Find where the given text appears and provide that cell's center as [x, y] coordinate. 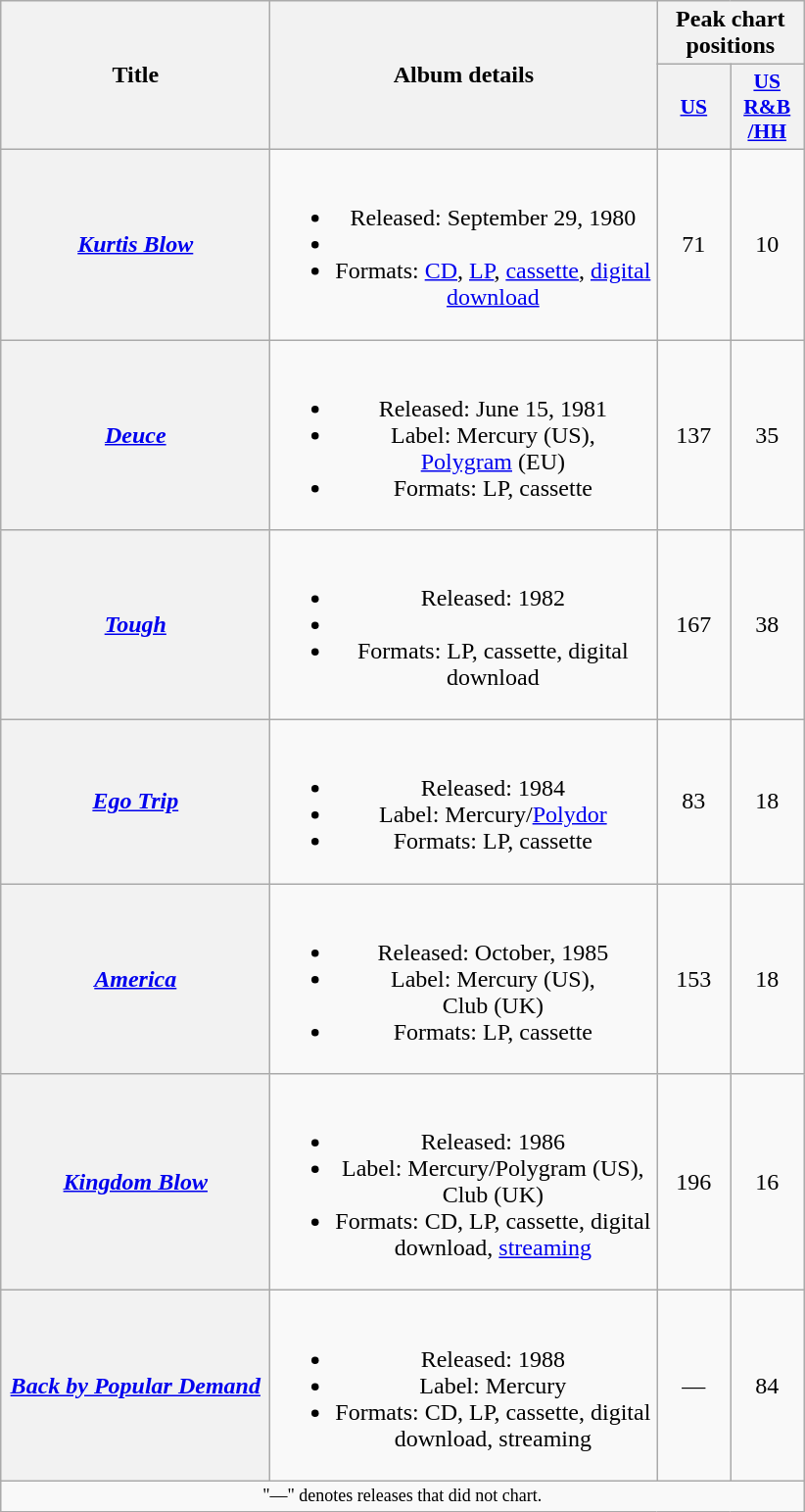
84 [768, 1386]
38 [768, 625]
Kurtis Blow [135, 244]
Deuce [135, 434]
83 [693, 802]
167 [693, 625]
Released: 1982Formats: LP, cassette, digital download [464, 625]
— [693, 1386]
US [693, 108]
196 [693, 1182]
Released: 1986Label: Mercury/Polygram (US),Club (UK)Formats: CD, LP, cassette, digital download, streaming [464, 1182]
Tough [135, 625]
71 [693, 244]
137 [693, 434]
10 [768, 244]
Released: September 29, 1980Formats: CD, LP, cassette, digital download [464, 244]
35 [768, 434]
Released: 1988Label: MercuryFormats: CD, LP, cassette, digital download, streaming [464, 1386]
16 [768, 1182]
USR&B/HH [768, 108]
Back by Popular Demand [135, 1386]
Released: June 15, 1981Label: Mercury (US),Polygram (EU)Formats: LP, cassette [464, 434]
153 [693, 979]
Released: 1984Label: Mercury/PolydorFormats: LP, cassette [464, 802]
"—" denotes releases that did not chart. [402, 1495]
Peak chart positions [731, 33]
Kingdom Blow [135, 1182]
America [135, 979]
Released: October, 1985Label: Mercury (US),Club (UK)Formats: LP, cassette [464, 979]
Album details [464, 75]
Title [135, 75]
Ego Trip [135, 802]
